Provide the [X, Y] coordinate of the cell's center where the given text is located.  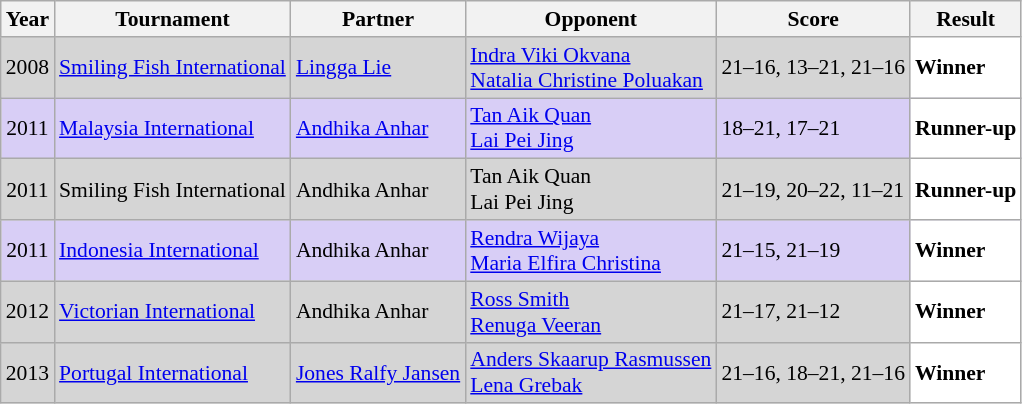
Victorian International [172, 312]
Score [813, 19]
21–16, 13–21, 21–16 [813, 68]
Jones Ralfy Jansen [378, 372]
21–16, 18–21, 21–16 [813, 372]
Portugal International [172, 372]
21–19, 20–22, 11–21 [813, 190]
2012 [28, 312]
21–17, 21–12 [813, 312]
Opponent [590, 19]
2013 [28, 372]
21–15, 21–19 [813, 250]
Lingga Lie [378, 68]
Tournament [172, 19]
Year [28, 19]
Malaysia International [172, 128]
Indonesia International [172, 250]
Rendra Wijaya Maria Elfira Christina [590, 250]
Ross Smith Renuga Veeran [590, 312]
Indra Viki Okvana Natalia Christine Poluakan [590, 68]
Partner [378, 19]
2008 [28, 68]
18–21, 17–21 [813, 128]
Anders Skaarup Rasmussen Lena Grebak [590, 372]
Result [966, 19]
